Provide the [X, Y] coordinate of the cell's center where the given text is located.  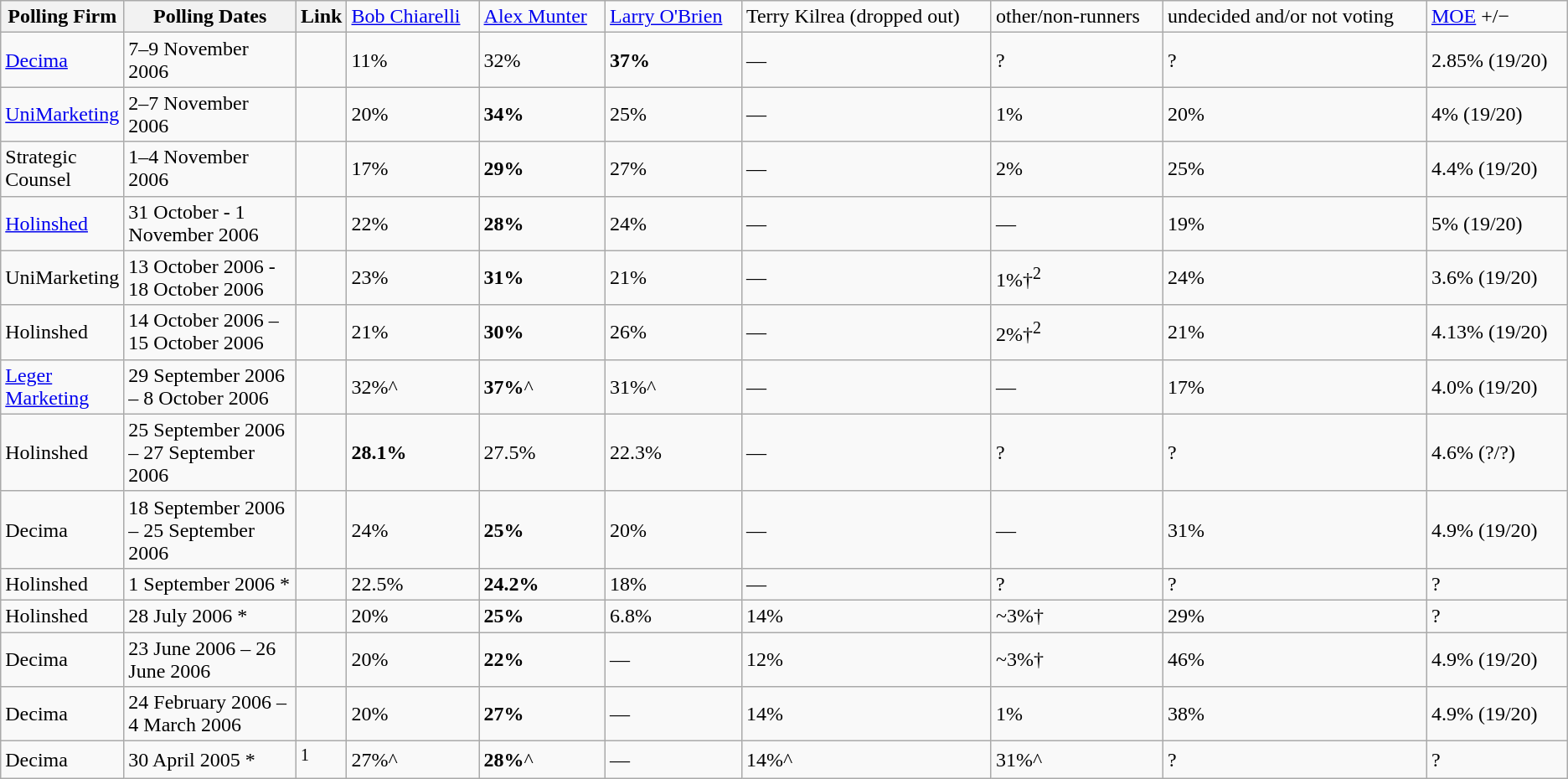
13 October 2006 - 18 October 2006 [210, 278]
4% (19/20) [1497, 114]
19% [1295, 223]
27.5% [543, 452]
2.85% (19/20) [1497, 60]
37% [673, 60]
MOE +/− [1497, 17]
24.2% [543, 584]
46% [1295, 658]
4.0% (19/20) [1497, 387]
2%†2 [1077, 332]
28.1% [413, 452]
25 September 2006 – 27 September 2006 [210, 452]
11% [413, 60]
1 [322, 761]
3.6% (19/20) [1497, 278]
14 October 2006 – 15 October 2006 [210, 332]
2–7 November 2006 [210, 114]
28 July 2006 * [210, 616]
28% [543, 223]
26% [673, 332]
27%^ [413, 761]
38% [1295, 714]
22.5% [413, 584]
4.4% (19/20) [1497, 169]
Polling Dates [210, 17]
undecided and/or not voting [1295, 17]
30% [543, 332]
14%^ [866, 761]
37%^ [543, 387]
29 September 2006 – 8 October 2006 [210, 387]
7–9 November 2006 [210, 60]
Alex Munter [543, 17]
18 September 2006 – 25 September 2006 [210, 529]
5% (19/20) [1497, 223]
Leger Marketing [62, 387]
12% [866, 658]
Larry O'Brien [673, 17]
Strategic Counsel [62, 169]
4.13% (19/20) [1497, 332]
18% [673, 584]
32% [543, 60]
other/non-runners [1077, 17]
6.8% [673, 616]
4.6% (?/?) [1497, 452]
Bob Chiarelli [413, 17]
1 September 2006 * [210, 584]
1–4 November 2006 [210, 169]
Polling Firm [62, 17]
30 April 2005 * [210, 761]
34% [543, 114]
2% [1077, 169]
31 October - 1 November 2006 [210, 223]
22.3% [673, 452]
Link [322, 17]
23 June 2006 – 26 June 2006 [210, 658]
28%^ [543, 761]
24 February 2006 – 4 March 2006 [210, 714]
23% [413, 278]
32%^ [413, 387]
Terry Kilrea (dropped out) [866, 17]
1%†2 [1077, 278]
